Find where the given text appears and provide that cell's center as [X, Y] coordinate. 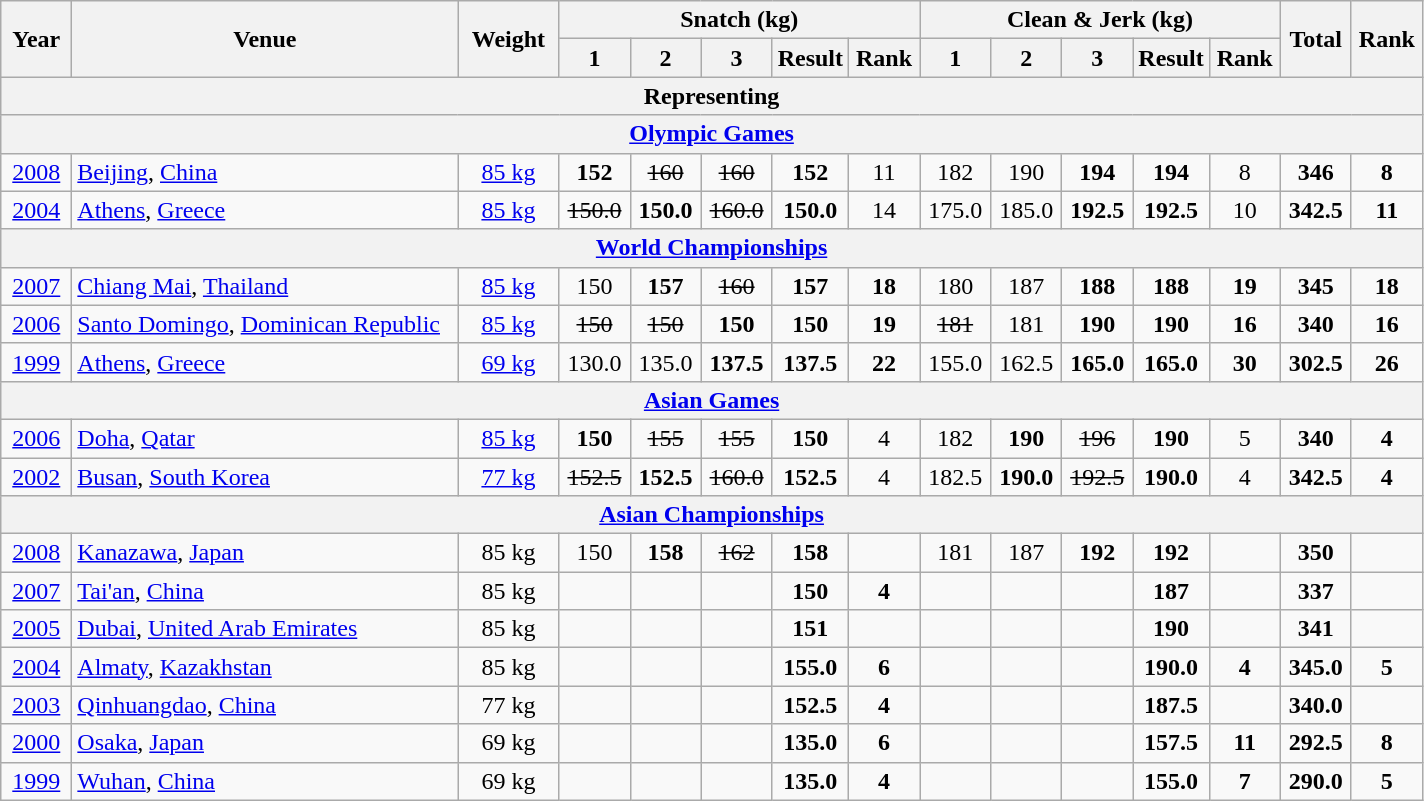
Weight [508, 39]
Venue [265, 39]
350 [1316, 553]
30 [1244, 362]
157.5 [1171, 743]
Total [1316, 39]
22 [884, 362]
180 [956, 286]
182.5 [956, 477]
7 [1244, 781]
Clean & Jerk (kg) [1100, 20]
196 [1098, 438]
345 [1316, 286]
Doha, Qatar [265, 438]
2003 [36, 705]
Dubai, United Arab Emirates [265, 629]
Kanazawa, Japan [265, 553]
Wuhan, China [265, 781]
Representing [712, 96]
345.0 [1316, 667]
162.5 [1026, 362]
162 [736, 553]
Beijing, China [265, 172]
Santo Domingo, Dominican Republic [265, 324]
340.0 [1316, 705]
Year [36, 39]
Tai'an, China [265, 591]
Osaka, Japan [265, 743]
Asian Championships [712, 515]
346 [1316, 172]
2002 [36, 477]
Almaty, Kazakhstan [265, 667]
175.0 [956, 210]
2000 [36, 743]
10 [1244, 210]
Olympic Games [712, 134]
Snatch (kg) [740, 20]
290.0 [1316, 781]
302.5 [1316, 362]
Asian Games [712, 400]
292.5 [1316, 743]
337 [1316, 591]
Qinhuangdao, China [265, 705]
2005 [36, 629]
Chiang Mai, Thailand [265, 286]
185.0 [1026, 210]
151 [810, 629]
341 [1316, 629]
26 [1386, 362]
187.5 [1171, 705]
14 [884, 210]
Busan, South Korea [265, 477]
130.0 [594, 362]
World Championships [712, 248]
